Pinpoint the cell where the given text exists, returning its [x, y] midpoint coordinate. 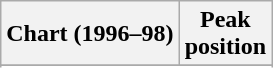
Peakposition [225, 34]
Chart (1996–98) [90, 34]
